Capture the cell that displays the provided text and extract its [X, Y] central coordinate. 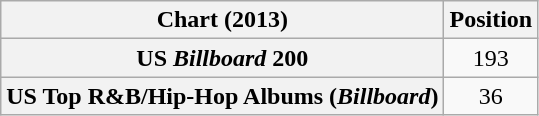
Position [491, 20]
36 [491, 96]
193 [491, 58]
US Top R&B/Hip-Hop Albums (Billboard) [222, 96]
US Billboard 200 [222, 58]
Chart (2013) [222, 20]
